Detect which cell encompasses the target text, then output its [x, y] center coordinate. 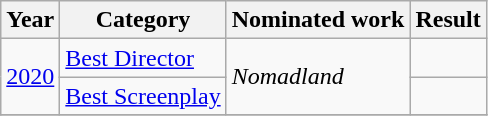
Nomadland [318, 77]
Result [448, 20]
Category [143, 20]
Best Screenplay [143, 96]
Best Director [143, 58]
Year [30, 20]
Nominated work [318, 20]
2020 [30, 77]
